Return the [x, y] coordinate for the center point of the cell that contains the specified text.  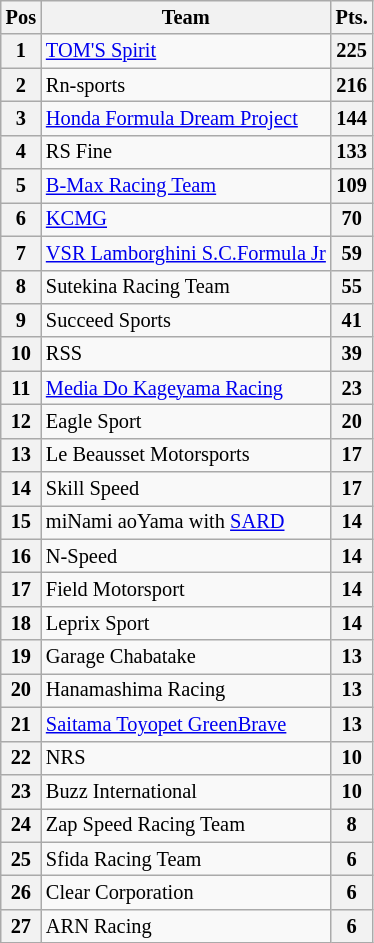
4 [21, 152]
TOM'S Spirit [186, 51]
133 [352, 152]
144 [352, 118]
N-Speed [186, 556]
225 [352, 51]
12 [21, 421]
Saitama Toyopet GreenBrave [186, 724]
26 [21, 892]
22 [21, 758]
2 [21, 85]
Buzz International [186, 791]
24 [21, 825]
KCMG [186, 219]
Garage Chabatake [186, 657]
Pts. [352, 17]
RS Fine [186, 152]
Le Beausset Motorsports [186, 455]
7 [21, 253]
19 [21, 657]
109 [352, 186]
Leprix Sport [186, 623]
15 [21, 522]
Rn-sports [186, 85]
5 [21, 186]
Hanamashima Racing [186, 690]
59 [352, 253]
25 [21, 859]
Team [186, 17]
Eagle Sport [186, 421]
Pos [21, 17]
Sfida Racing Team [186, 859]
Skill Speed [186, 489]
70 [352, 219]
55 [352, 287]
18 [21, 623]
Succeed Sports [186, 320]
miNami aoYama with SARD [186, 522]
11 [21, 388]
27 [21, 926]
3 [21, 118]
B-Max Racing Team [186, 186]
Sutekina Racing Team [186, 287]
9 [21, 320]
Clear Corporation [186, 892]
Zap Speed Racing Team [186, 825]
21 [21, 724]
1 [21, 51]
ARN Racing [186, 926]
Media Do Kageyama Racing [186, 388]
Honda Formula Dream Project [186, 118]
VSR Lamborghini S.C.Formula Jr [186, 253]
216 [352, 85]
16 [21, 556]
Field Motorsport [186, 589]
RSS [186, 354]
41 [352, 320]
39 [352, 354]
NRS [186, 758]
